Return the (X, Y) coordinate for the center point of the cell that contains the specified text.  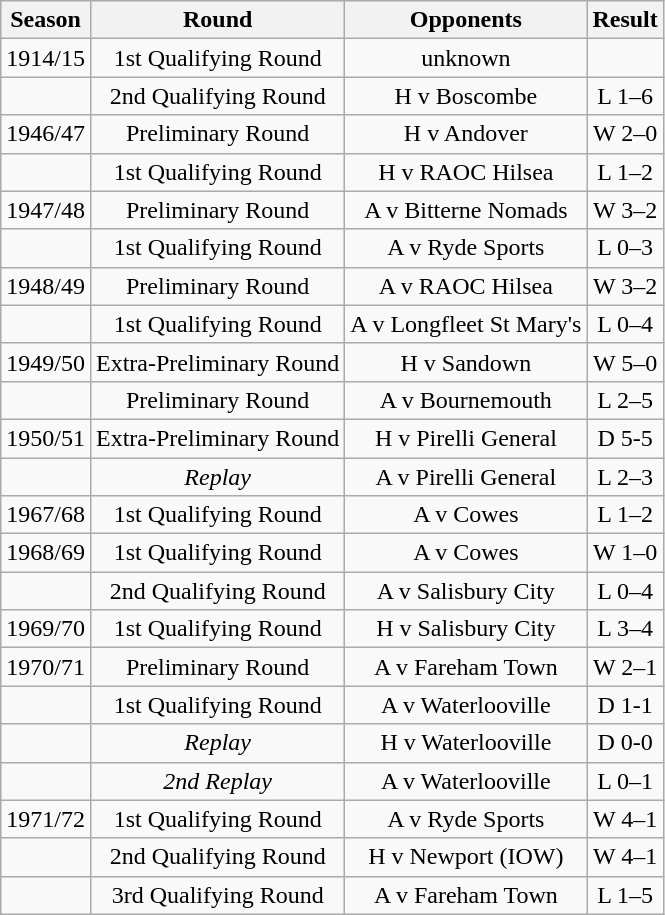
1968/69 (46, 553)
A v RAOC Hilsea (466, 286)
1950/51 (46, 438)
A v Longfleet St Mary's (466, 324)
1949/50 (46, 362)
1947/48 (46, 210)
H v Newport (IOW) (466, 857)
H v RAOC Hilsea (466, 172)
A v Salisbury City (466, 591)
L 3–4 (625, 629)
H v Boscombe (466, 96)
unknown (466, 58)
3rd Qualifying Round (217, 895)
L 0–1 (625, 781)
A v Bitterne Nomads (466, 210)
L 1–5 (625, 895)
W 2–1 (625, 667)
1948/49 (46, 286)
D 0-0 (625, 743)
Season (46, 20)
D 1-1 (625, 705)
W 1–0 (625, 553)
2nd Replay (217, 781)
Opponents (466, 20)
1946/47 (46, 134)
A v Bournemouth (466, 400)
1967/68 (46, 515)
L 0–3 (625, 248)
W 5–0 (625, 362)
1970/71 (46, 667)
H v Salisbury City (466, 629)
H v Sandown (466, 362)
1914/15 (46, 58)
W 2–0 (625, 134)
A v Pirelli General (466, 477)
L 2–5 (625, 400)
D 5-5 (625, 438)
L 1–6 (625, 96)
Result (625, 20)
Round (217, 20)
H v Andover (466, 134)
H v Pirelli General (466, 438)
H v Waterlooville (466, 743)
1971/72 (46, 819)
L 2–3 (625, 477)
1969/70 (46, 629)
